Detect which cell encompasses the target text, then output its (X, Y) center coordinate. 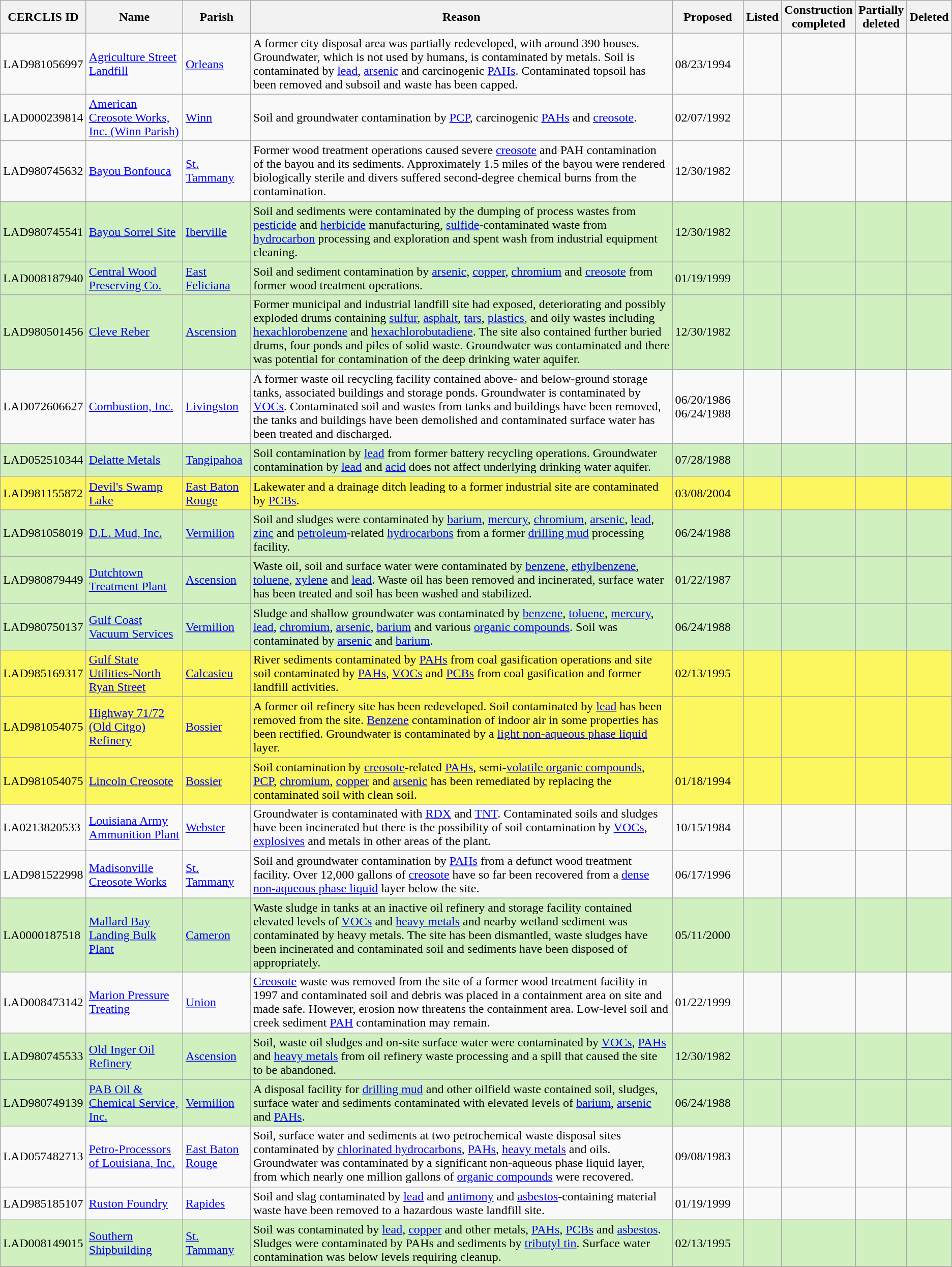
Mallard Bay Landing Bulk Plant (134, 935)
LAD980501456 (43, 332)
06/20/1986 06/24/1988 (708, 406)
Soil and groundwater contamination by PCP, carcinogenic PAHs and creosote. (461, 117)
06/17/1996 (708, 874)
LAD985185107 (43, 1203)
Central Wood Preserving Co. (134, 279)
LAD980745541 (43, 232)
Highway 71/72 (Old Citgo) Refinery (134, 727)
Madisonville Creosote Works (134, 874)
Soil and sediment contamination by arsenic, copper, chromium and creosote from former wood treatment operations. (461, 279)
LAD980745533 (43, 1056)
LAD981056997 (43, 64)
Parish (217, 17)
Deleted (929, 17)
10/15/1984 (708, 828)
Gulf Coast Vacuum Services (134, 626)
02/07/1992 (708, 117)
Webster (217, 828)
Gulf State Utilities-North Ryan Street (134, 674)
Dutchtown Treatment Plant (134, 580)
Union (217, 1003)
LAD985169317 (43, 674)
LAD981058019 (43, 533)
East Feliciana (217, 279)
Cleve Reber (134, 332)
LAD980879449 (43, 580)
Constructioncompleted (819, 17)
08/23/1994 (708, 64)
Marion Pressure Treating (134, 1003)
Partiallydeleted (881, 17)
LAD072606627 (43, 406)
Proposed (708, 17)
American Creosote Works, Inc. (Winn Parish) (134, 117)
Rapides (217, 1203)
01/22/1987 (708, 580)
Iberville (217, 232)
Name (134, 17)
Listed (763, 17)
Winn (217, 117)
LAD052510344 (43, 460)
LA0000187518 (43, 935)
Bayou Bonfouca (134, 171)
05/11/2000 (708, 935)
Southern Shipbuilding (134, 1243)
LAD008149015 (43, 1243)
LAD980750137 (43, 626)
Devil's Swamp Lake (134, 493)
Tangipahoa (217, 460)
LAD980749139 (43, 1103)
Lincoln Creosote (134, 781)
LA0213820533 (43, 828)
03/08/2004 (708, 493)
Cameron (217, 935)
Calcasieu (217, 674)
Livingston (217, 406)
LAD000239814 (43, 117)
Louisiana Army Ammunition Plant (134, 828)
09/08/1983 (708, 1156)
PAB Oil & Chemical Service, Inc. (134, 1103)
Agriculture Street Landfill (134, 64)
Delatte Metals (134, 460)
07/28/1988 (708, 460)
Ruston Foundry (134, 1203)
Petro-Processors of Louisiana, Inc. (134, 1156)
01/22/1999 (708, 1003)
Reason (461, 17)
D.L. Mud, Inc. (134, 533)
CERCLIS ID (43, 17)
LAD981155872 (43, 493)
LAD980745632 (43, 171)
LAD981522998 (43, 874)
Lakewater and a drainage ditch leading to a former industrial site are contaminated by PCBs. (461, 493)
Soil and slag contaminated by lead and antimony and asbestos-containing material waste have been removed to a hazardous waste landfill site. (461, 1203)
Combustion, Inc. (134, 406)
LAD008187940 (43, 279)
01/18/1994 (708, 781)
LAD057482713 (43, 1156)
Old Inger Oil Refinery (134, 1056)
Bayou Sorrel Site (134, 232)
LAD008473142 (43, 1003)
Orleans (217, 64)
